Provide the (x, y) coordinate of the cell's center where the given text is located.  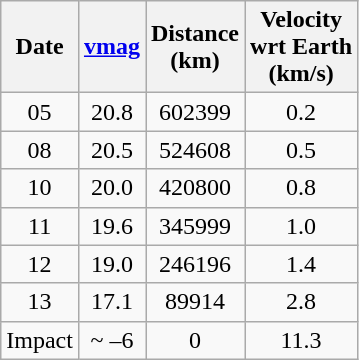
Velocitywrt Earth(km/s) (302, 47)
19.0 (112, 264)
89914 (196, 302)
0.2 (302, 112)
12 (40, 264)
2.8 (302, 302)
20.0 (112, 188)
19.6 (112, 226)
~ –6 (112, 340)
1.0 (302, 226)
20.5 (112, 150)
0.5 (302, 150)
05 (40, 112)
13 (40, 302)
Date (40, 47)
vmag (112, 47)
Distance(km) (196, 47)
11 (40, 226)
0.8 (302, 188)
10 (40, 188)
420800 (196, 188)
524608 (196, 150)
345999 (196, 226)
Impact (40, 340)
0 (196, 340)
08 (40, 150)
20.8 (112, 112)
602399 (196, 112)
1.4 (302, 264)
11.3 (302, 340)
246196 (196, 264)
17.1 (112, 302)
